Capture the cell that displays the provided text and extract its (X, Y) central coordinate. 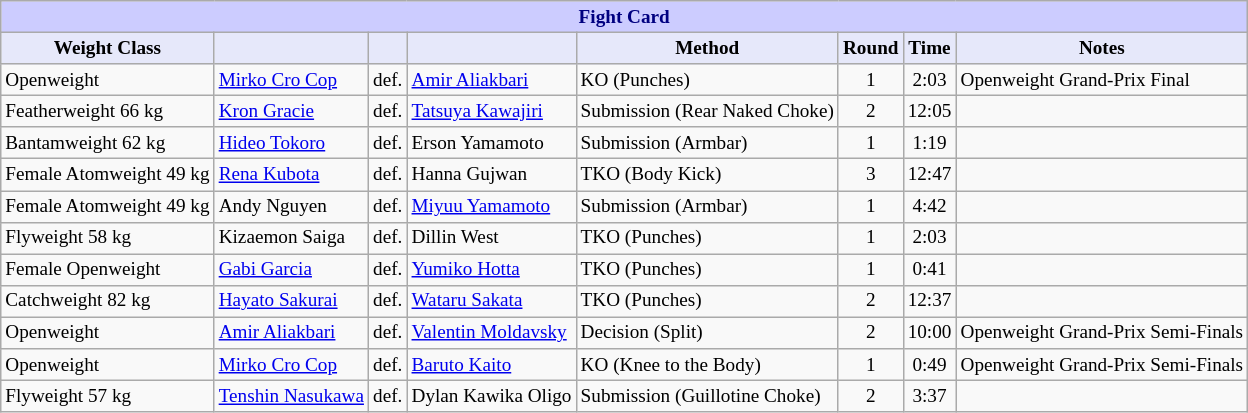
12:47 (930, 175)
0:49 (930, 365)
Featherweight 66 kg (108, 111)
Valentin Moldavsky (492, 333)
Baruto Kaito (492, 365)
Dylan Kawika Oligo (492, 396)
Gabi Garcia (291, 270)
Fight Card (624, 17)
Miyuu Yamamoto (492, 206)
Flyweight 58 kg (108, 238)
Weight Class (108, 48)
Decision (Split) (707, 333)
Wataru Sakata (492, 301)
1:19 (930, 143)
KO (Punches) (707, 80)
Submission (Rear Naked Choke) (707, 111)
3:37 (930, 396)
Kizaemon Saiga (291, 238)
Time (930, 48)
Rena Kubota (291, 175)
4:42 (930, 206)
Openweight Grand-Prix Final (1102, 80)
Erson Yamamoto (492, 143)
Catchweight 82 kg (108, 301)
Kron Gracie (291, 111)
Tenshin Nasukawa (291, 396)
Submission (Guillotine Choke) (707, 396)
TKO (Body Kick) (707, 175)
Hanna Gujwan (492, 175)
12:37 (930, 301)
10:00 (930, 333)
Andy Nguyen (291, 206)
3 (870, 175)
Method (707, 48)
Dillin West (492, 238)
Tatsuya Kawajiri (492, 111)
Bantamweight 62 kg (108, 143)
Female Openweight (108, 270)
Yumiko Hotta (492, 270)
KO (Knee to the Body) (707, 365)
Notes (1102, 48)
Hideo Tokoro (291, 143)
Round (870, 48)
12:05 (930, 111)
Flyweight 57 kg (108, 396)
0:41 (930, 270)
Hayato Sakurai (291, 301)
